Search for the cell housing the specified text and yield its [X, Y] center coordinate. 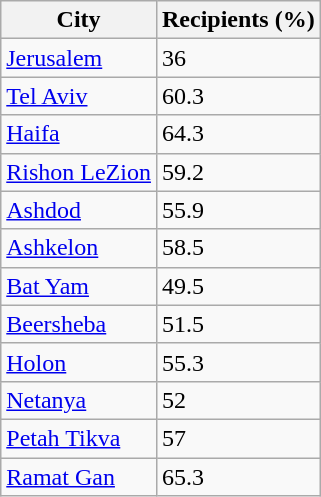
65.3 [238, 477]
Rishon LeZion [79, 172]
Tel Aviv [79, 96]
57 [238, 438]
Ashkelon [79, 248]
Ashdod [79, 210]
City [79, 20]
Beersheba [79, 324]
55.3 [238, 362]
Jerusalem [79, 58]
Ramat Gan [79, 477]
Holon [79, 362]
Recipients (%) [238, 20]
64.3 [238, 134]
58.5 [238, 248]
51.5 [238, 324]
Petah Tikva [79, 438]
59.2 [238, 172]
Netanya [79, 400]
49.5 [238, 286]
60.3 [238, 96]
Haifa [79, 134]
55.9 [238, 210]
36 [238, 58]
52 [238, 400]
Bat Yam [79, 286]
